Pinpoint the cell where the given text exists, returning its [x, y] midpoint coordinate. 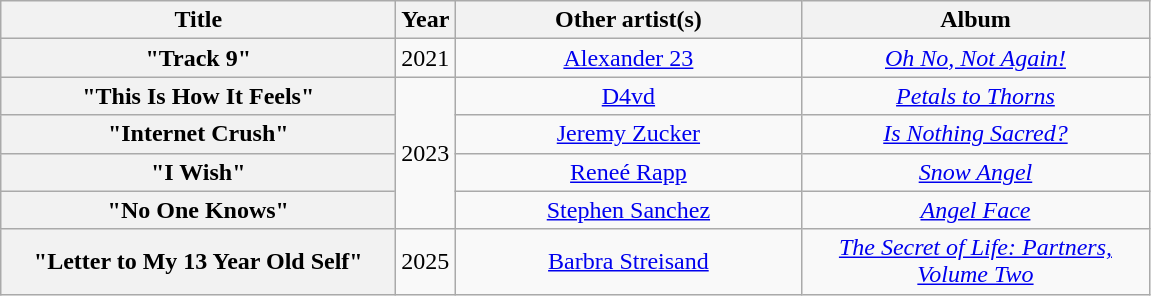
Other artist(s) [628, 20]
Jeremy Zucker [628, 134]
"Track 9" [198, 58]
D4vd [628, 96]
"I Wish" [198, 172]
2023 [426, 153]
Album [976, 20]
2025 [426, 262]
"Letter to My 13 Year Old Self" [198, 262]
Stephen Sanchez [628, 210]
"No One Knows" [198, 210]
"This Is How It Feels" [198, 96]
Oh No, Not Again! [976, 58]
Title [198, 20]
"Internet Crush" [198, 134]
Is Nothing Sacred? [976, 134]
Angel Face [976, 210]
Barbra Streisand [628, 262]
Petals to Thorns [976, 96]
The Secret of Life: Partners, Volume Two [976, 262]
2021 [426, 58]
Snow Angel [976, 172]
Alexander 23 [628, 58]
Reneé Rapp [628, 172]
Year [426, 20]
